Determine the (X, Y) coordinate at the center of the cell enclosing the given text.  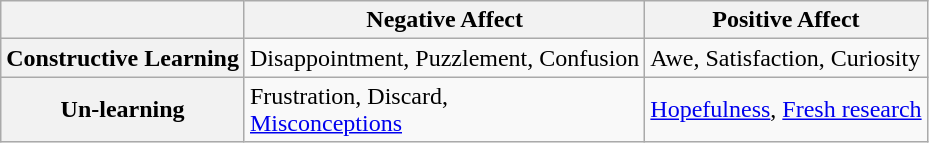
Positive Affect (786, 20)
Negative Affect (444, 20)
Awe, Satisfaction, Curiosity (786, 58)
Hopefulness, Fresh research (786, 110)
Un-learning (123, 110)
Frustration, Discard,Misconceptions (444, 110)
Constructive Learning (123, 58)
Disappointment, Puzzlement, Confusion (444, 58)
